Scan for the cell matching the given text and deliver its (X, Y) coordinate at center. 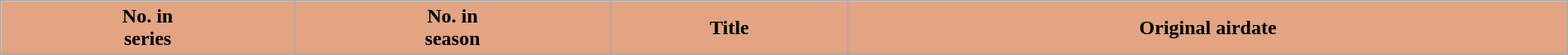
Original airdate (1207, 28)
No. inseries (148, 28)
No. inseason (452, 28)
Title (729, 28)
